Provide the (X, Y) coordinate of the cell's center where the given text is located.  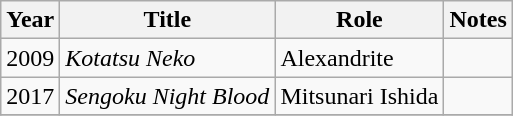
2009 (30, 58)
Year (30, 20)
Title (168, 20)
Role (360, 20)
Mitsunari Ishida (360, 96)
Alexandrite (360, 58)
Kotatsu Neko (168, 58)
Notes (478, 20)
Sengoku Night Blood (168, 96)
2017 (30, 96)
